From the cell containing the given text, extract its center point as [X, Y] coordinate. 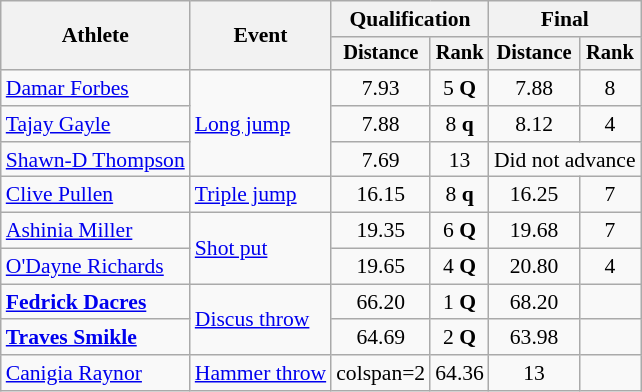
Event [260, 36]
16.15 [380, 195]
6 Q [460, 231]
20.80 [534, 267]
64.69 [380, 338]
Long jump [260, 124]
63.98 [534, 338]
4 Q [460, 267]
Ashinia Miller [96, 231]
8.12 [534, 124]
Triple jump [260, 195]
colspan=2 [380, 373]
Athlete [96, 36]
Did not advance [565, 160]
Tajay Gayle [96, 124]
Qualification [410, 19]
68.20 [534, 302]
5 Q [460, 88]
Hammer throw [260, 373]
66.20 [380, 302]
Shawn-D Thompson [96, 160]
Final [565, 19]
16.25 [534, 195]
7.69 [380, 160]
1 Q [460, 302]
7.93 [380, 88]
8 [610, 88]
Discus throw [260, 320]
Damar Forbes [96, 88]
Fedrick Dacres [96, 302]
Traves Smikle [96, 338]
O'Dayne Richards [96, 267]
Shot put [260, 248]
2 Q [460, 338]
Canigia Raynor [96, 373]
19.65 [380, 267]
19.68 [534, 231]
Clive Pullen [96, 195]
64.36 [460, 373]
19.35 [380, 231]
